Return [x, y] of the center of cell containing provided text 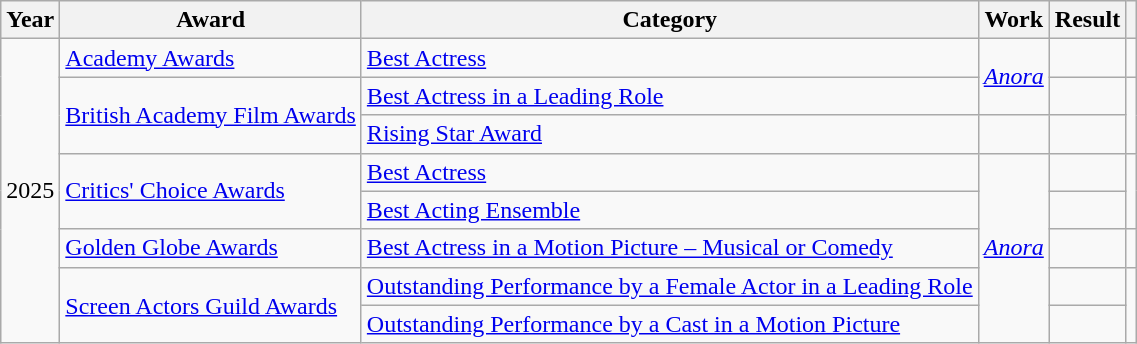
Critics' Choice Awards [211, 191]
Best Actress in a Motion Picture – Musical or Comedy [670, 248]
Work [1014, 20]
Outstanding Performance by a Female Actor in a Leading Role [670, 286]
Best Acting Ensemble [670, 210]
Award [211, 20]
2025 [30, 191]
British Academy Film Awards [211, 115]
Result [1087, 20]
Best Actress in a Leading Role [670, 96]
Rising Star Award [670, 134]
Outstanding Performance by a Cast in a Motion Picture [670, 324]
Screen Actors Guild Awards [211, 305]
Year [30, 20]
Golden Globe Awards [211, 248]
Category [670, 20]
Academy Awards [211, 58]
